From the cell containing the given text, extract its center point as (x, y) coordinate. 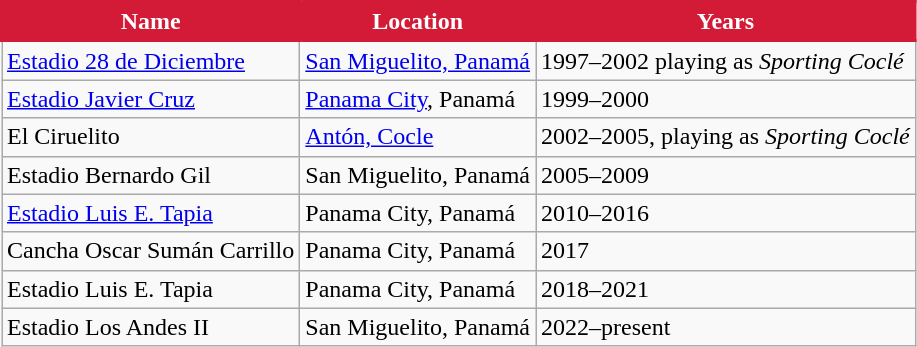
El Ciruelito (151, 137)
Location (418, 22)
2005–2009 (726, 175)
Estadio 28 de Diciembre (151, 60)
Cancha Oscar Sumán Carrillo (151, 251)
2010–2016 (726, 213)
1997–2002 playing as Sporting Coclé (726, 60)
Estadio Bernardo Gil (151, 175)
2017 (726, 251)
Estadio Los Andes II (151, 327)
2002–2005, playing as Sporting Coclé (726, 137)
2018–2021 (726, 289)
2022–present (726, 327)
Estadio Javier Cruz (151, 99)
Antón, Cocle (418, 137)
1999–2000 (726, 99)
Name (151, 22)
Years (726, 22)
